Return the (X, Y) coordinate for the center point of the cell that contains the specified text.  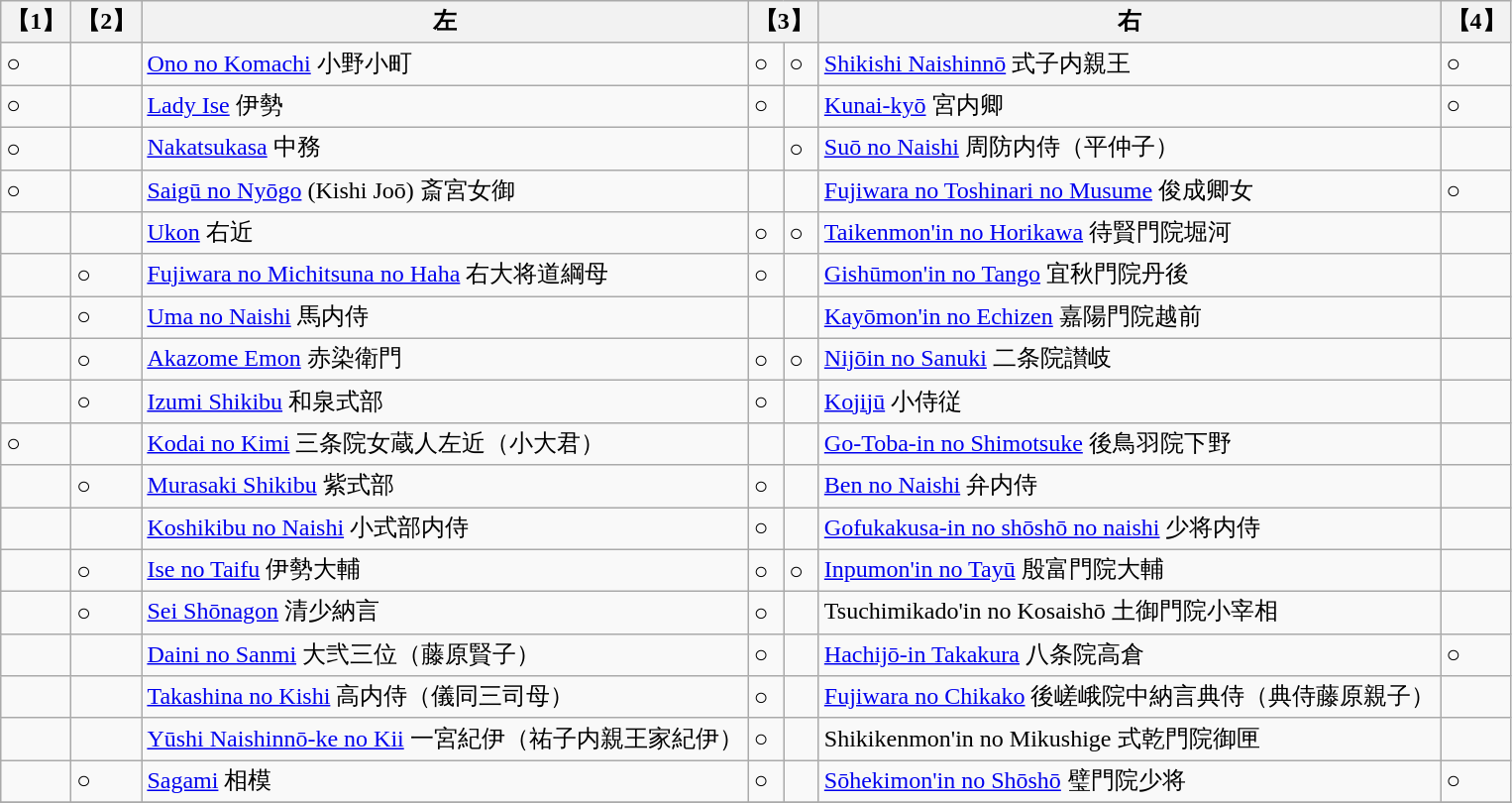
【3】 (783, 22)
Suō no Naishi 周防内侍（平仲子） (1130, 149)
Yūshi Naishinnō-ke no Kii 一宮紀伊（祐子内親王家紀伊） (445, 740)
Sei Shōnagon 清少納言 (445, 613)
Saigū no Nyōgo (Kishi Joō) 斎宮女御 (445, 190)
Takashina no Kishi 高内侍（儀同三司母） (445, 698)
Hachijō-in Takakura 八条院高倉 (1130, 654)
Sōhekimon'in no Shōshō 璧門院少将 (1130, 781)
Go-Toba-in no Shimotsuke 後鳥羽院下野 (1130, 444)
Nakatsukasa 中務 (445, 149)
Fujiwara no Michitsuna no Haha 右大将道綱母 (445, 276)
Akazome Emon 赤染衛門 (445, 359)
Kodai no Kimi 三条院女蔵人左近（小大君） (445, 444)
Ono no Komachi 小野小町 (445, 63)
【2】 (107, 22)
Gofukakusa-in no shōshō no naishi 少将内侍 (1130, 529)
Daini no Sanmi 大弐三位（藤原賢子） (445, 654)
Kunai-kyō 宮内卿 (1130, 107)
Kojijū 小侍従 (1130, 402)
Murasaki Shikibu 紫式部 (445, 486)
Fujiwara no Chikako 後嵯峨院中納言典侍（典侍藤原親子） (1130, 698)
右 (1130, 22)
Sagami 相模 (445, 781)
Koshikibu no Naishi 小式部内侍 (445, 529)
【4】 (1476, 22)
左 (445, 22)
Lady Ise 伊勢 (445, 107)
Ise no Taifu 伊勢大輔 (445, 571)
Ben no Naishi 弁内侍 (1130, 486)
Tsuchimikado'in no Kosaishō 土御門院小宰相 (1130, 613)
【1】 (36, 22)
Fujiwara no Toshinari no Musume 俊成卿女 (1130, 190)
Shikishi Naishinnō 式子内親王 (1130, 63)
Ukon 右近 (445, 234)
Taikenmon'in no Horikawa 待賢門院堀河 (1130, 234)
Gishūmon'in no Tango 宜秋門院丹後 (1130, 276)
Inpumon'in no Tayū 殷富門院大輔 (1130, 571)
Uma no Naishi 馬内侍 (445, 317)
Kayōmon'in no Echizen 嘉陽門院越前 (1130, 317)
Izumi Shikibu 和泉式部 (445, 402)
Nijōin no Sanuki 二条院讃岐 (1130, 359)
Shikikenmon'in no Mikushige 式乾門院御匣 (1130, 740)
